Find where the given text appears and provide that cell's center as (X, Y) coordinate. 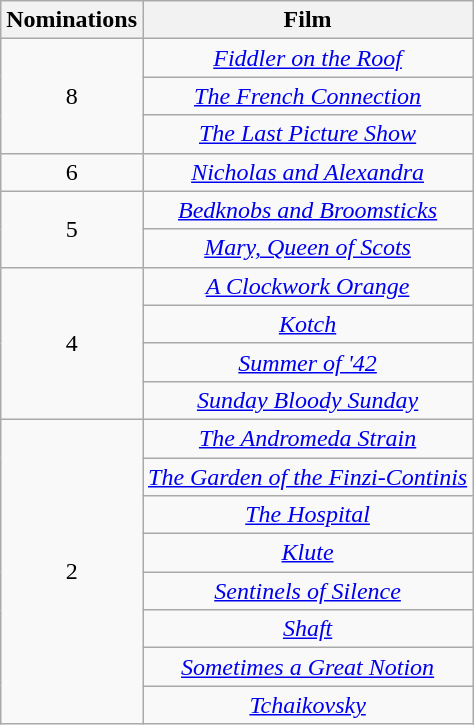
Sunday Bloody Sunday (307, 400)
The Andromeda Strain (307, 438)
Klute (307, 553)
6 (72, 172)
Film (307, 20)
Summer of '42 (307, 362)
5 (72, 229)
Sentinels of Silence (307, 591)
2 (72, 571)
Sometimes a Great Notion (307, 667)
The French Connection (307, 96)
A Clockwork Orange (307, 286)
The Garden of the Finzi-Continis (307, 477)
The Hospital (307, 515)
4 (72, 343)
Tchaikovsky (307, 705)
Nominations (72, 20)
Bedknobs and Broomsticks (307, 210)
The Last Picture Show (307, 134)
Kotch (307, 324)
Fiddler on the Roof (307, 58)
Mary, Queen of Scots (307, 248)
8 (72, 96)
Nicholas and Alexandra (307, 172)
Shaft (307, 629)
